Pinpoint the cell where the given text exists, returning its (X, Y) midpoint coordinate. 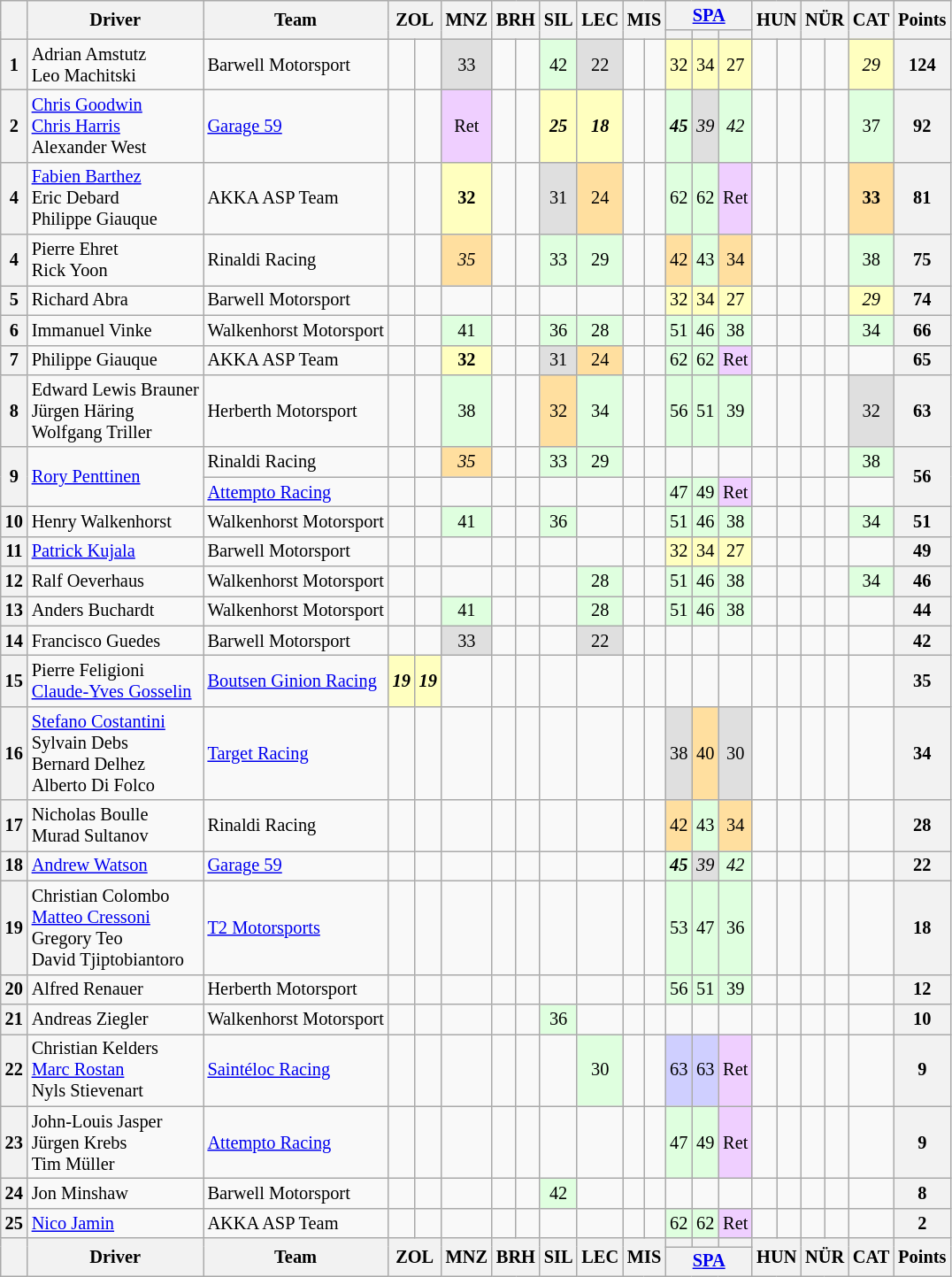
Fabien Barthez Eric Debard Philippe Giauque (115, 198)
Anders Buchardt (115, 611)
Francisco Guedes (115, 641)
Alfred Renauer (115, 989)
21 (14, 1019)
Edward Lewis Brauner Jürgen Häring Wolfgang Triller (115, 411)
20 (14, 989)
Ralf Oeverhaus (115, 581)
Jon Minshaw (115, 1193)
14 (14, 641)
81 (922, 198)
124 (922, 65)
65 (922, 360)
T2 Motorsports (296, 927)
13 (14, 611)
75 (922, 260)
Richard Abra (115, 300)
Saintéloc Racing (296, 1070)
16 (14, 753)
Henry Walkenhorst (115, 521)
7 (14, 360)
Christian Kelders Marc Rostan Nyls Stievenart (115, 1070)
40 (705, 753)
Adrian Amstutz Leo Machitski (115, 65)
Nicholas Boulle Murad Sultanov (115, 826)
John-Louis Jasper Jürgen Krebs Tim Müller (115, 1142)
66 (922, 330)
Stefano Costantini Sylvain Debs Bernard Delhez Alberto Di Folco (115, 753)
74 (922, 300)
Pierre Feligioni Claude-Yves Gosselin (115, 681)
23 (14, 1142)
1 (14, 65)
Philippe Giauque (115, 360)
Boutsen Ginion Racing (296, 681)
17 (14, 826)
Chris Goodwin Chris Harris Alexander West (115, 126)
53 (679, 927)
Patrick Kujala (115, 551)
Immanuel Vinke (115, 330)
Pierre Ehret Rick Yoon (115, 260)
Andrew Watson (115, 865)
6 (14, 330)
Christian Colombo Matteo Cressoni Gregory Teo David Tjiptobiantoro (115, 927)
11 (14, 551)
Target Racing (296, 753)
Nico Jamin (115, 1223)
Rory Penttinen (115, 476)
Andreas Ziegler (115, 1019)
44 (922, 611)
37 (871, 126)
5 (14, 300)
15 (14, 681)
92 (922, 126)
